Pinpoint the cell where the given text exists, returning its (X, Y) midpoint coordinate. 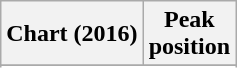
Chart (2016) (72, 34)
Peak position (189, 34)
